Output the (x, y) coordinate of the center of the cell containing the given text.  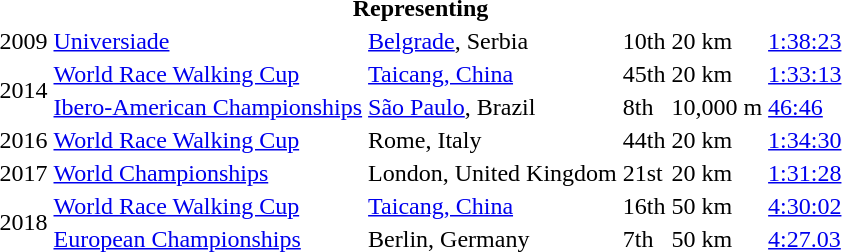
São Paulo, Brazil (493, 107)
50 km (717, 206)
Belgrade, Serbia (493, 41)
21st (644, 173)
Universiade (208, 41)
10,000 m (717, 107)
London, United Kingdom (493, 173)
Rome, Italy (493, 140)
45th (644, 74)
16th (644, 206)
44th (644, 140)
Ibero-American Championships (208, 107)
World Championships (208, 173)
8th (644, 107)
10th (644, 41)
